Return the [X, Y] coordinate for the center point of the cell that contains the specified text.  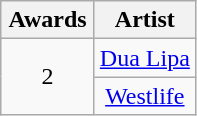
2 [48, 77]
Awards [48, 20]
Westlife [144, 96]
Artist [144, 20]
Dua Lipa [144, 58]
